From the cell containing the given text, extract its center point as [X, Y] coordinate. 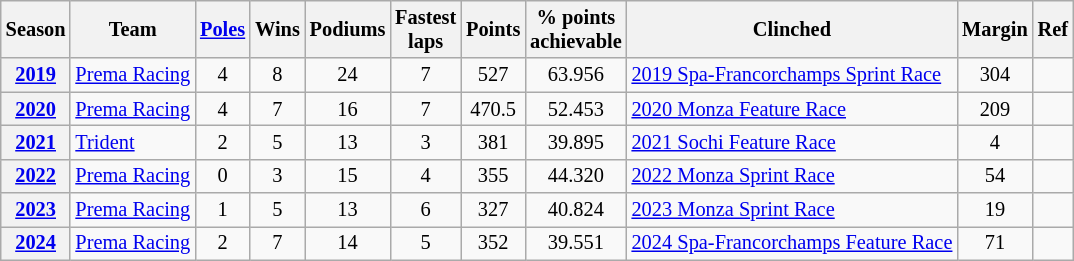
63.956 [576, 75]
Season [36, 29]
352 [493, 243]
2024 [36, 243]
54 [994, 176]
% points achievable [576, 29]
304 [994, 75]
2020 [36, 109]
0 [222, 176]
2022 [36, 176]
2023 Monza Sprint Race [792, 210]
2021 [36, 142]
209 [994, 109]
Trident [132, 142]
Fastest laps [426, 29]
39.895 [576, 142]
2021 Sochi Feature Race [792, 142]
2019 [36, 75]
Podiums [348, 29]
1 [222, 210]
Ref [1053, 29]
2024 Spa-Francorchamps Feature Race [792, 243]
24 [348, 75]
2022 Monza Sprint Race [792, 176]
Poles [222, 29]
15 [348, 176]
8 [278, 75]
19 [994, 210]
Wins [278, 29]
14 [348, 243]
2019 Spa-Francorchamps Sprint Race [792, 75]
327 [493, 210]
39.551 [576, 243]
470.5 [493, 109]
6 [426, 210]
71 [994, 243]
2020 Monza Feature Race [792, 109]
Team [132, 29]
44.320 [576, 176]
355 [493, 176]
16 [348, 109]
52.453 [576, 109]
381 [493, 142]
Points [493, 29]
2023 [36, 210]
527 [493, 75]
Margin [994, 29]
Clinched [792, 29]
40.824 [576, 210]
